Extract the (x, y) coordinate from the center of the cell holding the provided text.  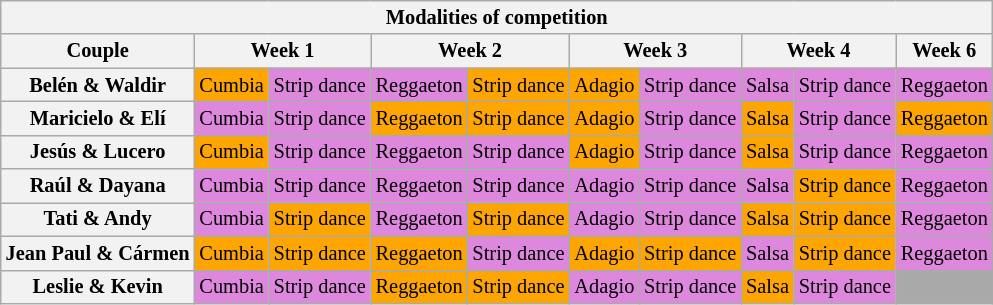
Raúl & Dayana (98, 186)
Couple (98, 51)
Belén & Waldir (98, 85)
Jesús & Lucero (98, 152)
Week 4 (818, 51)
Tati & Andy (98, 219)
Week 3 (655, 51)
Maricielo & Elí (98, 118)
Modalities of competition (497, 17)
Jean Paul & Cármen (98, 253)
Leslie & Kevin (98, 287)
Week 6 (944, 51)
Week 2 (470, 51)
Week 1 (282, 51)
